Scan for the cell matching the given text and deliver its (X, Y) coordinate at center. 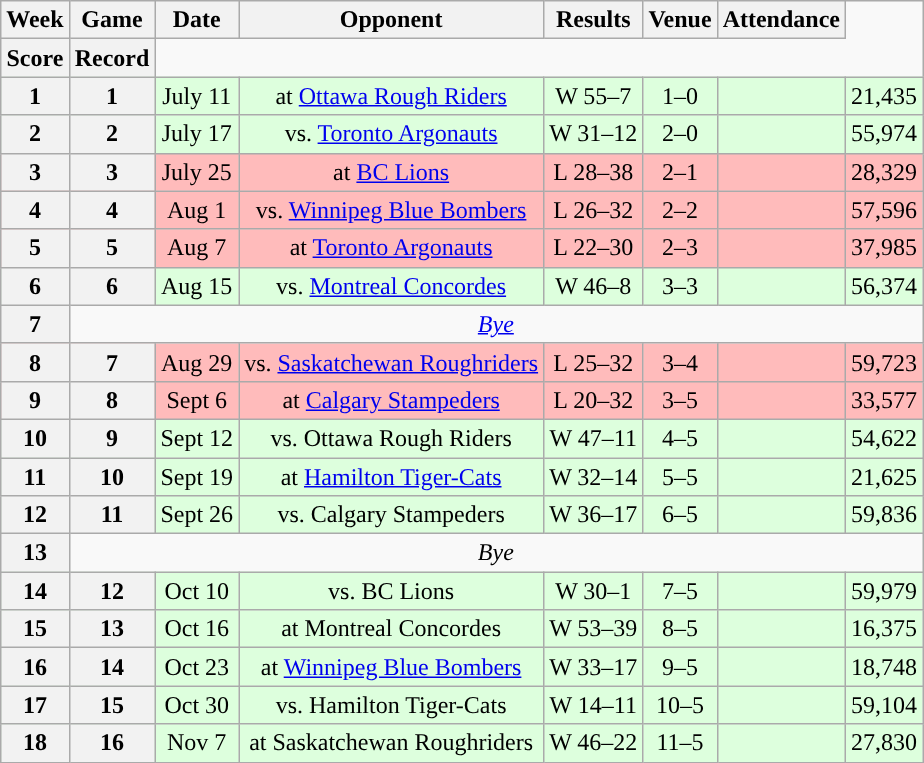
at Toronto Argonauts (392, 248)
at Winnipeg Blue Bombers (392, 667)
Sept 12 (197, 438)
2–3 (680, 248)
W 14–11 (594, 705)
10–5 (680, 705)
37,985 (884, 248)
Sept 19 (197, 477)
59,723 (884, 362)
Nov 7 (197, 743)
July 17 (197, 134)
59,104 (884, 705)
3–3 (680, 286)
vs. Winnipeg Blue Bombers (392, 210)
28,329 (884, 172)
July 25 (197, 172)
57,596 (884, 210)
Oct 30 (197, 705)
vs. BC Lions (392, 591)
L 20–32 (594, 400)
vs. Toronto Argonauts (392, 134)
4–5 (680, 438)
at Calgary Stampeders (392, 400)
Oct 16 (197, 629)
W 55–7 (594, 96)
54,622 (884, 438)
18,748 (884, 667)
59,979 (884, 591)
Aug 1 (197, 210)
27,830 (884, 743)
Aug 15 (197, 286)
17 (35, 705)
55,974 (884, 134)
Game (112, 20)
Opponent (392, 20)
Results (594, 20)
2–1 (680, 172)
W 32–14 (594, 477)
Oct 23 (197, 667)
9–5 (680, 667)
11–5 (680, 743)
Date (197, 20)
5–5 (680, 477)
at BC Lions (392, 172)
July 11 (197, 96)
at Ottawa Rough Riders (392, 96)
Venue (680, 20)
W 31–12 (594, 134)
L 25–32 (594, 362)
Aug 29 (197, 362)
3–5 (680, 400)
at Hamilton Tiger-Cats (392, 477)
Sept 26 (197, 515)
Aug 7 (197, 248)
W 46–22 (594, 743)
Sept 6 (197, 400)
L 26–32 (594, 210)
33,577 (884, 400)
W 36–17 (594, 515)
Score (35, 58)
2–0 (680, 134)
3–4 (680, 362)
L 22–30 (594, 248)
vs. Ottawa Rough Riders (392, 438)
6–5 (680, 515)
at Saskatchewan Roughriders (392, 743)
56,374 (884, 286)
21,625 (884, 477)
8–5 (680, 629)
Attendance (781, 20)
L 28–38 (594, 172)
vs. Hamilton Tiger-Cats (392, 705)
59,836 (884, 515)
W 47–11 (594, 438)
vs. Calgary Stampeders (392, 515)
1–0 (680, 96)
W 46–8 (594, 286)
16,375 (884, 629)
2–2 (680, 210)
21,435 (884, 96)
7–5 (680, 591)
Oct 10 (197, 591)
at Montreal Concordes (392, 629)
W 33–17 (594, 667)
Week (35, 20)
W 53–39 (594, 629)
vs. Saskatchewan Roughriders (392, 362)
Record (112, 58)
18 (35, 743)
vs. Montreal Concordes (392, 286)
W 30–1 (594, 591)
